Detect which cell encompasses the target text, then output its [X, Y] center coordinate. 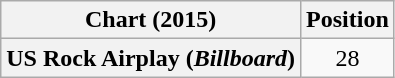
Chart (2015) [151, 20]
US Rock Airplay (Billboard) [151, 58]
Position [348, 20]
28 [348, 58]
